Scan for the cell matching the given text and deliver its [x, y] coordinate at center. 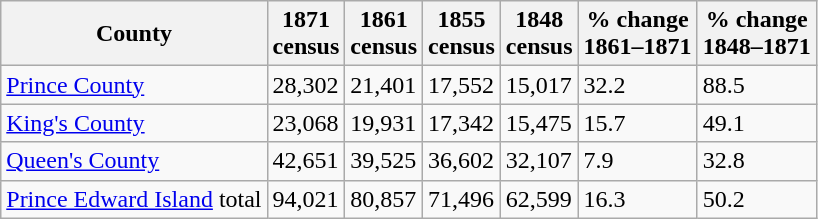
23,068 [306, 123]
80,857 [384, 199]
7.9 [638, 161]
15,475 [539, 123]
1855census [462, 34]
1848census [539, 34]
21,401 [384, 85]
28,302 [306, 85]
1861census [384, 34]
15.7 [638, 123]
Prince County [134, 85]
94,021 [306, 199]
50.2 [756, 199]
32,107 [539, 161]
19,931 [384, 123]
42,651 [306, 161]
King's County [134, 123]
17,342 [462, 123]
32.2 [638, 85]
49.1 [756, 123]
Queen's County [134, 161]
36,602 [462, 161]
% change1848–1871 [756, 34]
17,552 [462, 85]
71,496 [462, 199]
32.8 [756, 161]
1871census [306, 34]
County [134, 34]
16.3 [638, 199]
88.5 [756, 85]
39,525 [384, 161]
Prince Edward Island total [134, 199]
15,017 [539, 85]
% change1861–1871 [638, 34]
62,599 [539, 199]
